Scan for the cell matching the given text and deliver its (X, Y) coordinate at center. 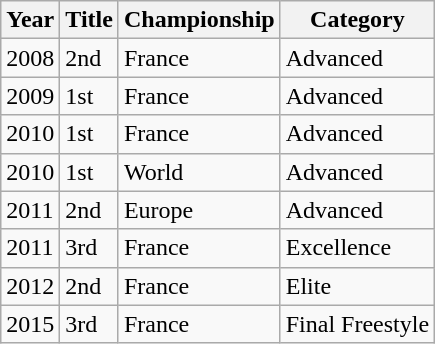
Championship (199, 20)
Category (357, 20)
Europe (199, 210)
World (199, 172)
2012 (30, 286)
Excellence (357, 248)
Final Freestyle (357, 324)
2015 (30, 324)
Elite (357, 286)
2008 (30, 58)
2009 (30, 96)
Year (30, 20)
Title (90, 20)
